Detect which cell encompasses the target text, then output its [x, y] center coordinate. 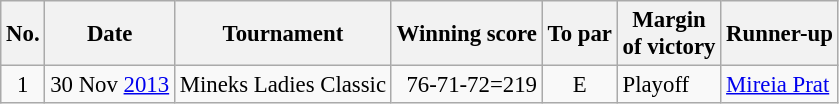
Tournament [282, 34]
Winning score [466, 34]
30 Nov 2013 [110, 85]
Mireia Prat [780, 85]
76-71-72=219 [466, 85]
Playoff [669, 85]
E [580, 85]
Mineks Ladies Classic [282, 85]
Date [110, 34]
To par [580, 34]
No. [23, 34]
Runner-up [780, 34]
1 [23, 85]
Marginof victory [669, 34]
